From the cell containing the given text, extract its center point as (X, Y) coordinate. 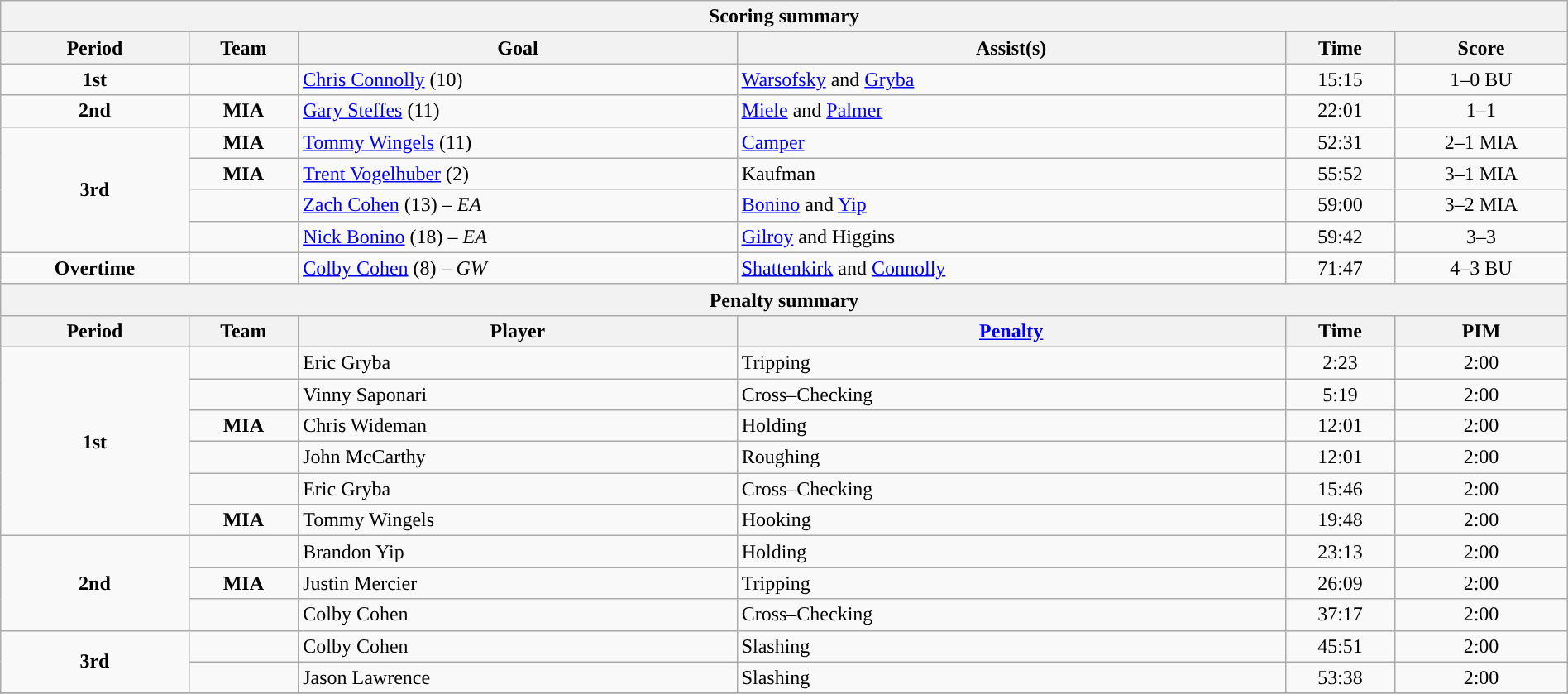
Justin Mercier (518, 583)
59:42 (1340, 237)
Gary Steffes (11) (518, 111)
Penalty summary (784, 299)
23:13 (1340, 552)
Scoring summary (784, 17)
Camper (1011, 142)
71:47 (1340, 268)
Goal (518, 48)
Jason Lawrence (518, 677)
22:01 (1340, 111)
2–1 MIA (1481, 142)
Player (518, 331)
55:52 (1340, 174)
4–3 BU (1481, 268)
Chris Connolly (10) (518, 79)
59:00 (1340, 205)
3–1 MIA (1481, 174)
Kaufman (1011, 174)
Overtime (94, 268)
3–3 (1481, 237)
1–1 (1481, 111)
53:38 (1340, 677)
Bonino and Yip (1011, 205)
Nick Bonino (18) – EA (518, 237)
Vinny Saponari (518, 395)
Zach Cohen (13) – EA (518, 205)
2:23 (1340, 362)
PIM (1481, 331)
15:46 (1340, 489)
3–2 MIA (1481, 205)
Hooking (1011, 520)
Gilroy and Higgins (1011, 237)
1–0 BU (1481, 79)
37:17 (1340, 615)
15:15 (1340, 79)
Roughing (1011, 457)
Warsofsky and Gryba (1011, 79)
Tommy Wingels (11) (518, 142)
Penalty (1011, 331)
26:09 (1340, 583)
Brandon Yip (518, 552)
Chris Wideman (518, 426)
19:48 (1340, 520)
45:51 (1340, 646)
Trent Vogelhuber (2) (518, 174)
Shattenkirk and Connolly (1011, 268)
Tommy Wingels (518, 520)
52:31 (1340, 142)
John McCarthy (518, 457)
Miele and Palmer (1011, 111)
Assist(s) (1011, 48)
Colby Cohen (8) – GW (518, 268)
Score (1481, 48)
5:19 (1340, 395)
